Return [X, Y] of the center of cell containing provided text 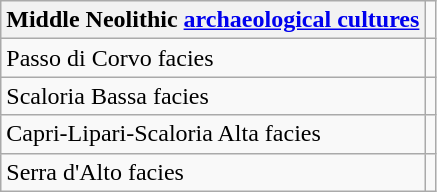
Scaloria Bassa facies [213, 96]
Passo di Corvo facies [213, 58]
Serra d'Alto facies [213, 172]
Capri-Lipari-Scaloria Alta facies [213, 134]
Middle Neolithic archaeological cultures [213, 20]
